Identify which cell holds the provided text, then report its (X, Y) central coordinate. 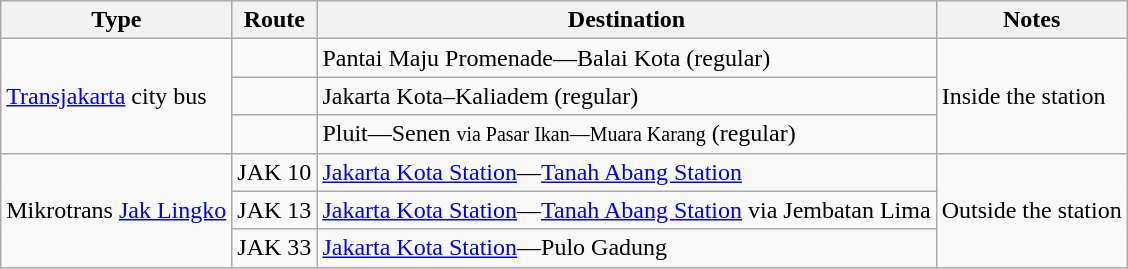
Jakarta Kota Station—Tanah Abang Station via Jembatan Lima (626, 210)
Transjakarta city bus (116, 96)
Mikrotrans Jak Lingko (116, 210)
Pantai Maju Promenade—Balai Kota (regular) (626, 58)
JAK 13 (274, 210)
Jakarta Kota Station—Tanah Abang Station (626, 172)
Jakarta Kota–Kaliadem (regular) (626, 96)
Outside the station (1032, 210)
JAK 10 (274, 172)
JAK 33 (274, 248)
Route (274, 20)
Pluit—Senen via Pasar Ikan—Muara Karang (regular) (626, 134)
Destination (626, 20)
Notes (1032, 20)
Inside the station (1032, 96)
Jakarta Kota Station—Pulo Gadung (626, 248)
Type (116, 20)
